Return [X, Y] of the center of cell containing provided text 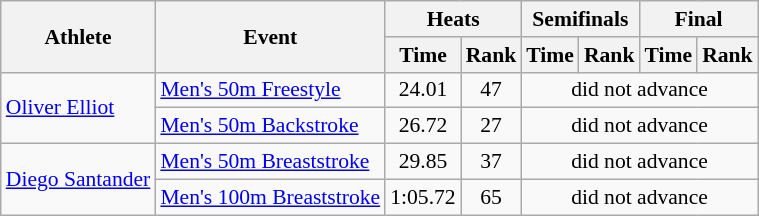
29.85 [422, 162]
26.72 [422, 126]
Final [698, 19]
Diego Santander [78, 180]
Men's 50m Backstroke [270, 126]
37 [492, 162]
27 [492, 126]
24.01 [422, 90]
Event [270, 36]
65 [492, 197]
Oliver Elliot [78, 108]
Heats [453, 19]
47 [492, 90]
Men's 50m Freestyle [270, 90]
Men's 50m Breaststroke [270, 162]
1:05.72 [422, 197]
Men's 100m Breaststroke [270, 197]
Athlete [78, 36]
Semifinals [580, 19]
